Provide the [X, Y] coordinate of the cell's center where the given text is located.  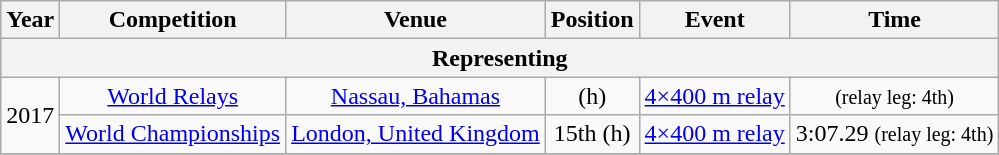
Venue [416, 20]
London, United Kingdom [416, 134]
Position [592, 20]
15th (h) [592, 134]
3:07.29 (relay leg: 4th) [894, 134]
World Championships [173, 134]
Competition [173, 20]
(h) [592, 96]
2017 [30, 115]
(relay leg: 4th) [894, 96]
Event [714, 20]
Nassau, Bahamas [416, 96]
World Relays [173, 96]
Year [30, 20]
Time [894, 20]
Representing [500, 58]
